Identify which cell holds the provided text, then report its (x, y) central coordinate. 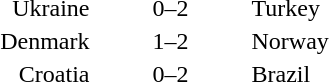
1–2 (170, 41)
